Determine the [x, y] coordinate at the center of the cell enclosing the given text.  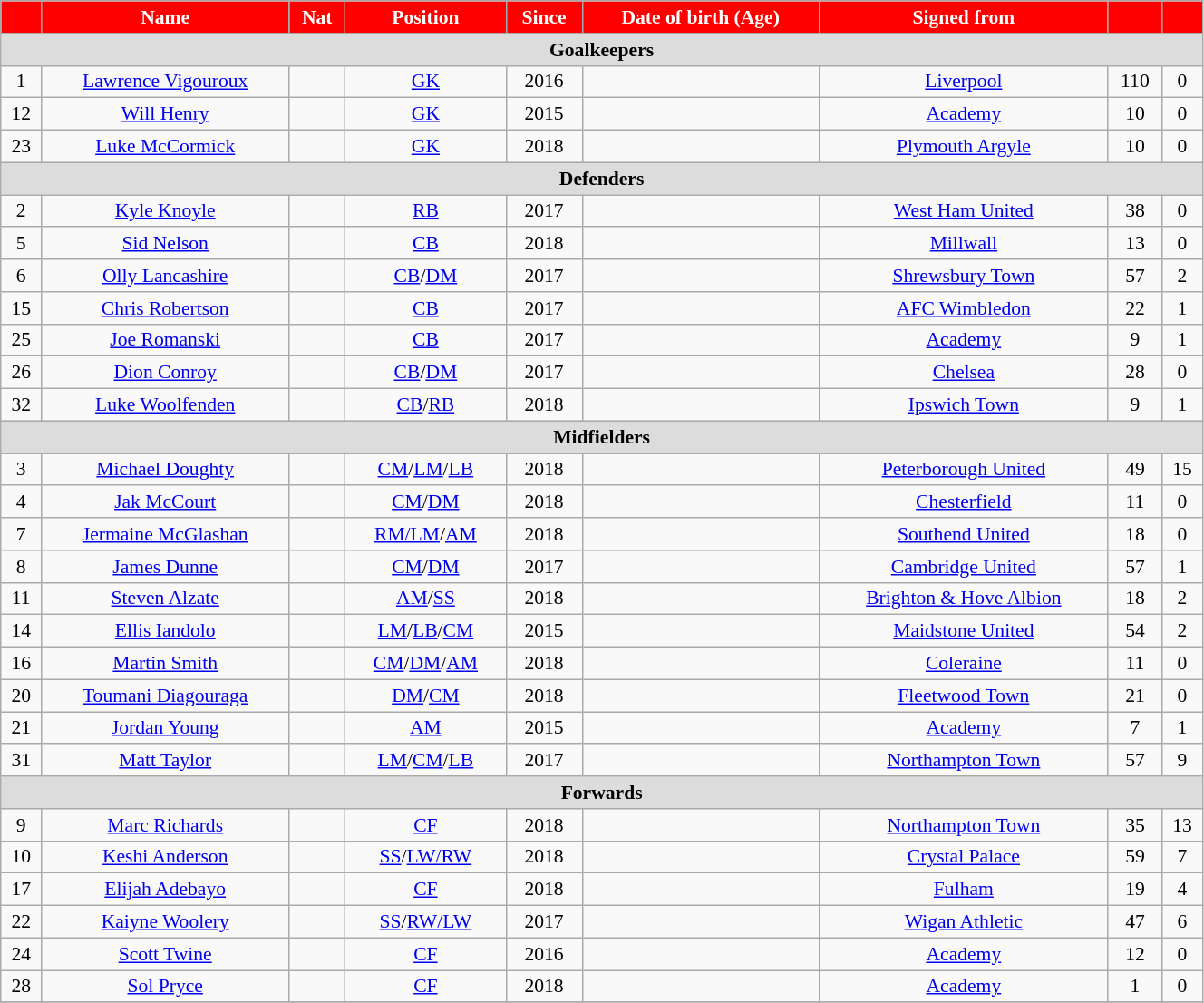
59 [1135, 857]
Elijah Adebayo [165, 890]
LM/CM/LB [426, 761]
Kaiyne Woolery [165, 922]
17 [22, 890]
Michael Doughty [165, 470]
47 [1135, 922]
AM/SS [426, 599]
Luke McCormick [165, 147]
Marc Richards [165, 825]
24 [22, 954]
Position [426, 17]
Steven Alzate [165, 599]
32 [22, 405]
Jermaine McGlashan [165, 534]
8 [22, 567]
Goalkeepers [602, 50]
Cambridge United [963, 567]
3 [22, 470]
110 [1135, 82]
Wigan Athletic [963, 922]
Midfielders [602, 437]
25 [22, 340]
5 [22, 244]
Sid Nelson [165, 244]
AFC Wimbledon [963, 308]
LM/LB/CM [426, 631]
Matt Taylor [165, 761]
DM/CM [426, 696]
AM [426, 728]
Ipswich Town [963, 405]
Lawrence Vigouroux [165, 82]
35 [1135, 825]
Defenders [602, 179]
SS/LW/RW [426, 857]
CB/RB [426, 405]
54 [1135, 631]
Date of birth (Age) [700, 17]
Keshi Anderson [165, 857]
16 [22, 664]
Shrewsbury Town [963, 276]
Signed from [963, 17]
West Ham United [963, 211]
Maidstone United [963, 631]
Martin Smith [165, 664]
Will Henry [165, 114]
Luke Woolfenden [165, 405]
Coleraine [963, 664]
RB [426, 211]
14 [22, 631]
26 [22, 373]
Brighton & Hove Albion [963, 599]
Kyle Knoyle [165, 211]
Chelsea [963, 373]
Ellis Iandolo [165, 631]
Name [165, 17]
Southend United [963, 534]
Chesterfield [963, 502]
Scott Twine [165, 954]
Joe Romanski [165, 340]
20 [22, 696]
Toumani Diagouraga [165, 696]
49 [1135, 470]
James Dunne [165, 567]
38 [1135, 211]
Fleetwood Town [963, 696]
Sol Pryce [165, 987]
Millwall [963, 244]
Chris Robertson [165, 308]
Olly Lancashire [165, 276]
Forwards [602, 793]
Peterborough United [963, 470]
Plymouth Argyle [963, 147]
19 [1135, 890]
RM/LM/AM [426, 534]
Liverpool [963, 82]
Jak McCourt [165, 502]
SS/RW/LW [426, 922]
CM/LM/LB [426, 470]
23 [22, 147]
Crystal Palace [963, 857]
Jordan Young [165, 728]
31 [22, 761]
Since [544, 17]
Dion Conroy [165, 373]
Fulham [963, 890]
Nat [317, 17]
CM/DM/AM [426, 664]
